Capture the cell that displays the provided text and extract its [X, Y] central coordinate. 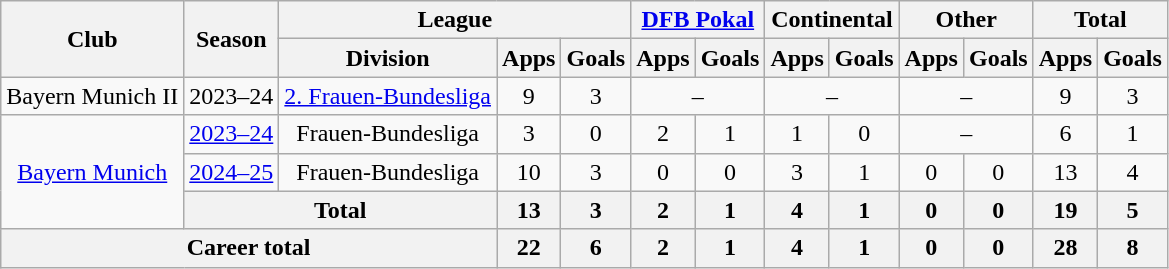
Division [388, 58]
10 [529, 172]
2024–25 [232, 172]
19 [1065, 210]
5 [1133, 210]
22 [529, 248]
8 [1133, 248]
DFB Pokal [698, 20]
Club [92, 39]
League [455, 20]
Other [966, 20]
Career total [249, 248]
Continental [832, 20]
Bayern Munich II [92, 96]
Season [232, 39]
28 [1065, 248]
2. Frauen-Bundesliga [388, 96]
Bayern Munich [92, 172]
